Find where the given text appears and provide that cell's center as [x, y] coordinate. 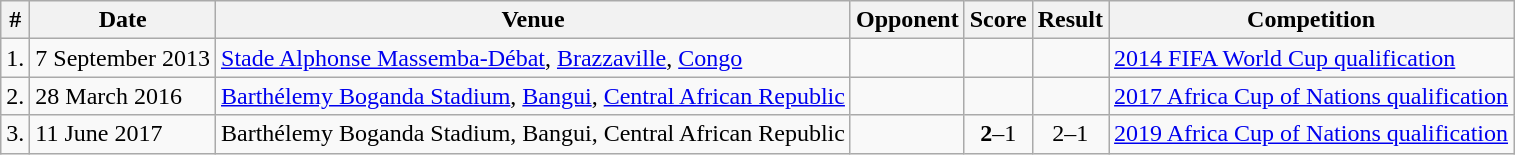
Competition [1312, 20]
3. [16, 134]
Date [123, 20]
11 June 2017 [123, 134]
1. [16, 58]
Venue [534, 20]
Score [998, 20]
# [16, 20]
7 September 2013 [123, 58]
2019 Africa Cup of Nations qualification [1312, 134]
Result [1070, 20]
Stade Alphonse Massemba-Débat, Brazzaville, Congo [534, 58]
2. [16, 96]
28 March 2016 [123, 96]
2014 FIFA World Cup qualification [1312, 58]
Opponent [907, 20]
2017 Africa Cup of Nations qualification [1312, 96]
